Identify which cell holds the provided text, then report its [x, y] central coordinate. 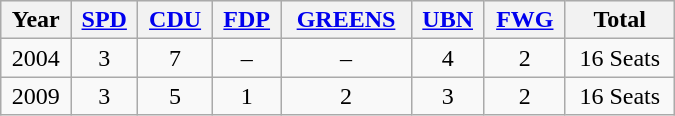
4 [448, 58]
CDU [176, 20]
SPD [104, 20]
FDP [246, 20]
1 [246, 96]
FWG [524, 20]
UBN [448, 20]
GREENS [346, 20]
2004 [36, 58]
7 [176, 58]
Total [620, 20]
Year [36, 20]
5 [176, 96]
2009 [36, 96]
